Capture the cell that displays the provided text and extract its (X, Y) central coordinate. 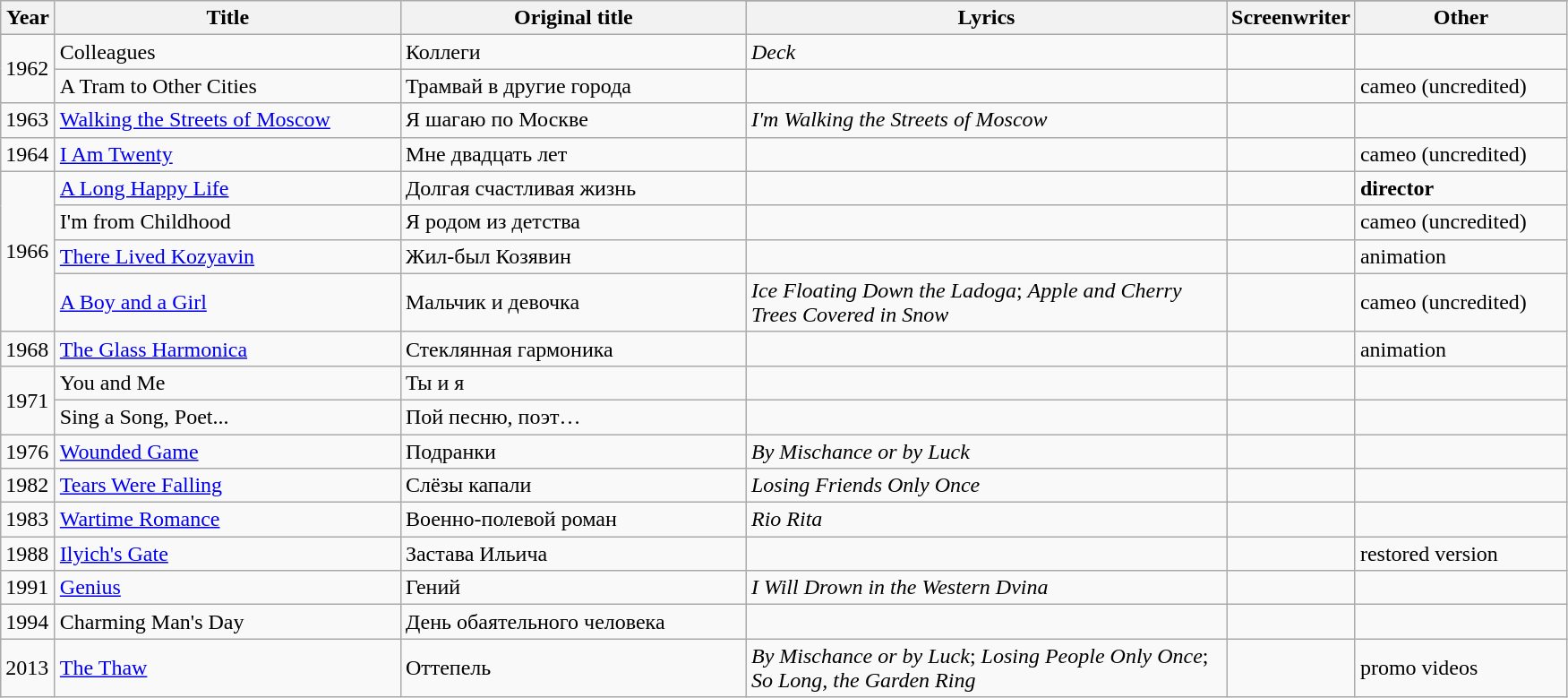
Коллеги (573, 52)
I'm from Childhood (227, 222)
Ты и я (573, 383)
Deck (986, 52)
I Am Twenty (227, 154)
restored version (1461, 554)
Я шагаю по Москве (573, 120)
Title (227, 18)
1966 (29, 251)
A Boy and a Girl (227, 303)
1976 (29, 451)
Я родом из детства (573, 222)
Ilyich's Gate (227, 554)
1991 (29, 588)
Мальчик и девочка (573, 303)
promo videos (1461, 668)
By Mischance or by Luck; Losing People Only Once; So Long, the Garden Ring (986, 668)
День обаятельного человека (573, 622)
1963 (29, 120)
1983 (29, 520)
Original title (573, 18)
Rio Rita (986, 520)
Трамвай в другие города (573, 86)
1971 (29, 400)
I'm Walking the Streets of Moscow (986, 120)
Sing a Song, Poet... (227, 417)
Walking the Streets of Moscow (227, 120)
1982 (29, 486)
Застава Ильича (573, 554)
1962 (29, 69)
Lyrics (986, 18)
Гений (573, 588)
Wounded Game (227, 451)
Losing Friends Only Once (986, 486)
Other (1461, 18)
The Glass Harmonica (227, 349)
Tears Were Falling (227, 486)
1964 (29, 154)
1968 (29, 349)
You and Me (227, 383)
Мне двадцать лет (573, 154)
Подранки (573, 451)
Year (29, 18)
Долгая счастливая жизнь (573, 188)
Слёзы капали (573, 486)
Ice Floating Down the Ladoga; Apple and Cherry Trees Covered in Snow (986, 303)
Оттепель (573, 668)
Colleagues (227, 52)
I Will Drown in the Western Dvina (986, 588)
1988 (29, 554)
The Thaw (227, 668)
Screenwriter (1291, 18)
Стеклянная гармоника (573, 349)
A Tram to Other Cities (227, 86)
2013 (29, 668)
director (1461, 188)
1994 (29, 622)
Жил-был Козявин (573, 256)
There Lived Kozyavin (227, 256)
A Long Happy Life (227, 188)
Charming Man's Day (227, 622)
Пой песню, поэт… (573, 417)
By Mischance or by Luck (986, 451)
Wartime Romance (227, 520)
Военно-полевой роман (573, 520)
Genius (227, 588)
